From the cell containing the given text, extract its center point as [X, Y] coordinate. 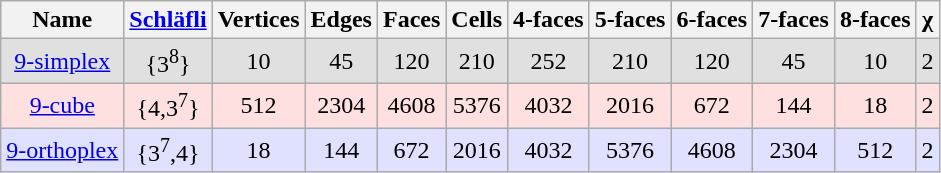
8-faces [875, 20]
7-faces [794, 20]
{4,37} [168, 106]
Name [62, 20]
Cells [477, 20]
4-faces [549, 20]
9-orthoplex [62, 150]
Edges [341, 20]
Schläfli [168, 20]
{37,4} [168, 150]
6-faces [712, 20]
χ [928, 20]
9-cube [62, 106]
Faces [411, 20]
5-faces [630, 20]
Vertices [258, 20]
{38} [168, 62]
252 [549, 62]
9-simplex [62, 62]
